Return [x, y] of the center of cell containing provided text 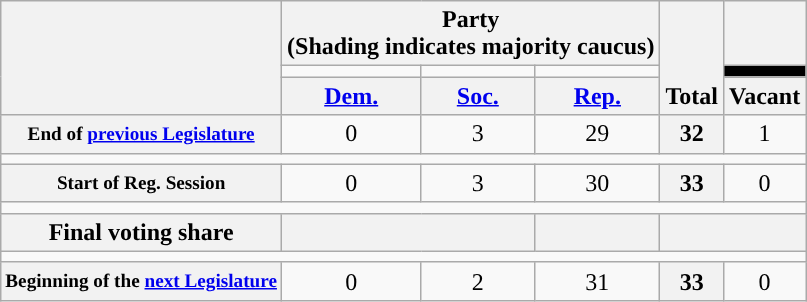
Beginning of the next Legislature [142, 281]
32 [692, 134]
30 [598, 183]
Rep. [598, 96]
31 [598, 281]
2 [478, 281]
Final voting share [142, 232]
End of previous Legislature [142, 134]
Vacant [764, 96]
Soc. [478, 96]
1 [764, 134]
Party (Shading indicates majority caucus) [471, 34]
29 [598, 134]
Total [692, 58]
Dem. [352, 96]
Start of Reg. Session [142, 183]
